Determine the [X, Y] coordinate at the center of the cell enclosing the given text.  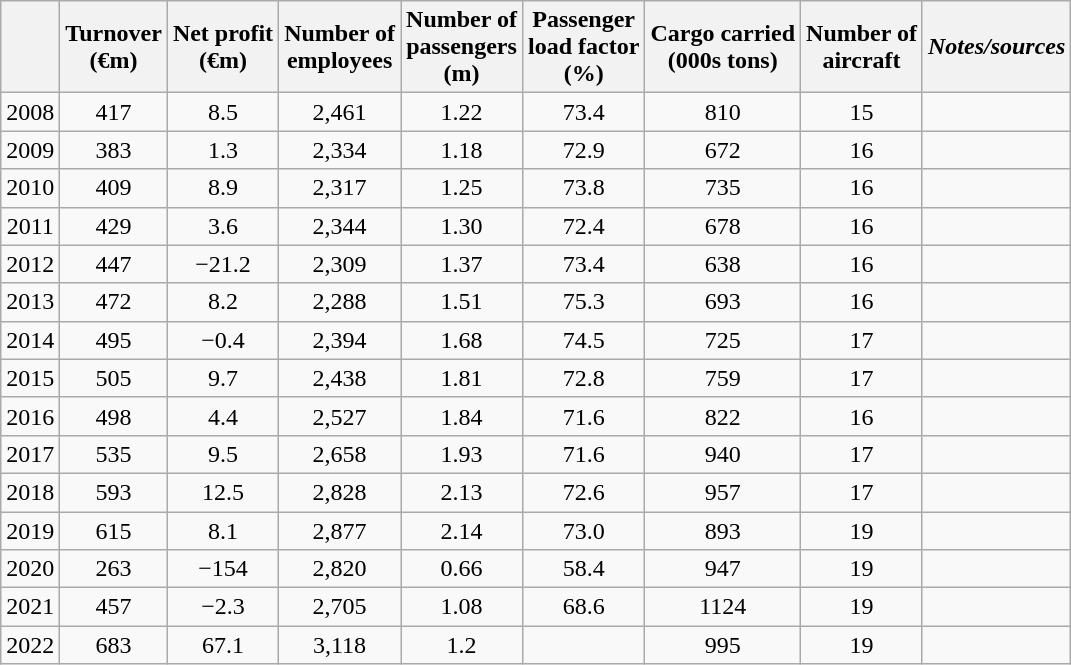
8.9 [222, 188]
2,461 [340, 112]
2008 [30, 112]
2021 [30, 607]
1.84 [462, 416]
−21.2 [222, 264]
2,527 [340, 416]
73.0 [583, 531]
505 [114, 378]
638 [723, 264]
995 [723, 645]
447 [114, 264]
1.37 [462, 264]
1.18 [462, 150]
2,820 [340, 569]
2019 [30, 531]
2009 [30, 150]
498 [114, 416]
1124 [723, 607]
2,394 [340, 340]
1.81 [462, 378]
4.4 [222, 416]
947 [723, 569]
2,317 [340, 188]
1.51 [462, 302]
940 [723, 454]
2,828 [340, 492]
672 [723, 150]
472 [114, 302]
1.22 [462, 112]
1.68 [462, 340]
678 [723, 226]
759 [723, 378]
−2.3 [222, 607]
2015 [30, 378]
2014 [30, 340]
2011 [30, 226]
457 [114, 607]
383 [114, 150]
72.9 [583, 150]
2,658 [340, 454]
429 [114, 226]
72.8 [583, 378]
67.1 [222, 645]
9.7 [222, 378]
2022 [30, 645]
8.2 [222, 302]
Number ofemployees [340, 47]
593 [114, 492]
735 [723, 188]
72.4 [583, 226]
1.30 [462, 226]
2012 [30, 264]
9.5 [222, 454]
2,344 [340, 226]
2,877 [340, 531]
Passengerload factor(%) [583, 47]
2,705 [340, 607]
725 [723, 340]
2,334 [340, 150]
Net profit(€m) [222, 47]
Number ofpassengers(m) [462, 47]
12.5 [222, 492]
535 [114, 454]
957 [723, 492]
2017 [30, 454]
Number ofaircraft [862, 47]
2,438 [340, 378]
8.5 [222, 112]
74.5 [583, 340]
2020 [30, 569]
1.93 [462, 454]
495 [114, 340]
615 [114, 531]
Notes/sources [996, 47]
409 [114, 188]
3.6 [222, 226]
2.14 [462, 531]
3,118 [340, 645]
2013 [30, 302]
683 [114, 645]
893 [723, 531]
8.1 [222, 531]
−154 [222, 569]
1.2 [462, 645]
2016 [30, 416]
15 [862, 112]
58.4 [583, 569]
2,288 [340, 302]
263 [114, 569]
1.08 [462, 607]
2018 [30, 492]
693 [723, 302]
68.6 [583, 607]
72.6 [583, 492]
2.13 [462, 492]
417 [114, 112]
0.66 [462, 569]
1.3 [222, 150]
822 [723, 416]
75.3 [583, 302]
73.8 [583, 188]
−0.4 [222, 340]
2,309 [340, 264]
Cargo carried(000s tons) [723, 47]
2010 [30, 188]
1.25 [462, 188]
810 [723, 112]
Turnover(€m) [114, 47]
